Provide the [x, y] coordinate of the cell's center where the given text is located.  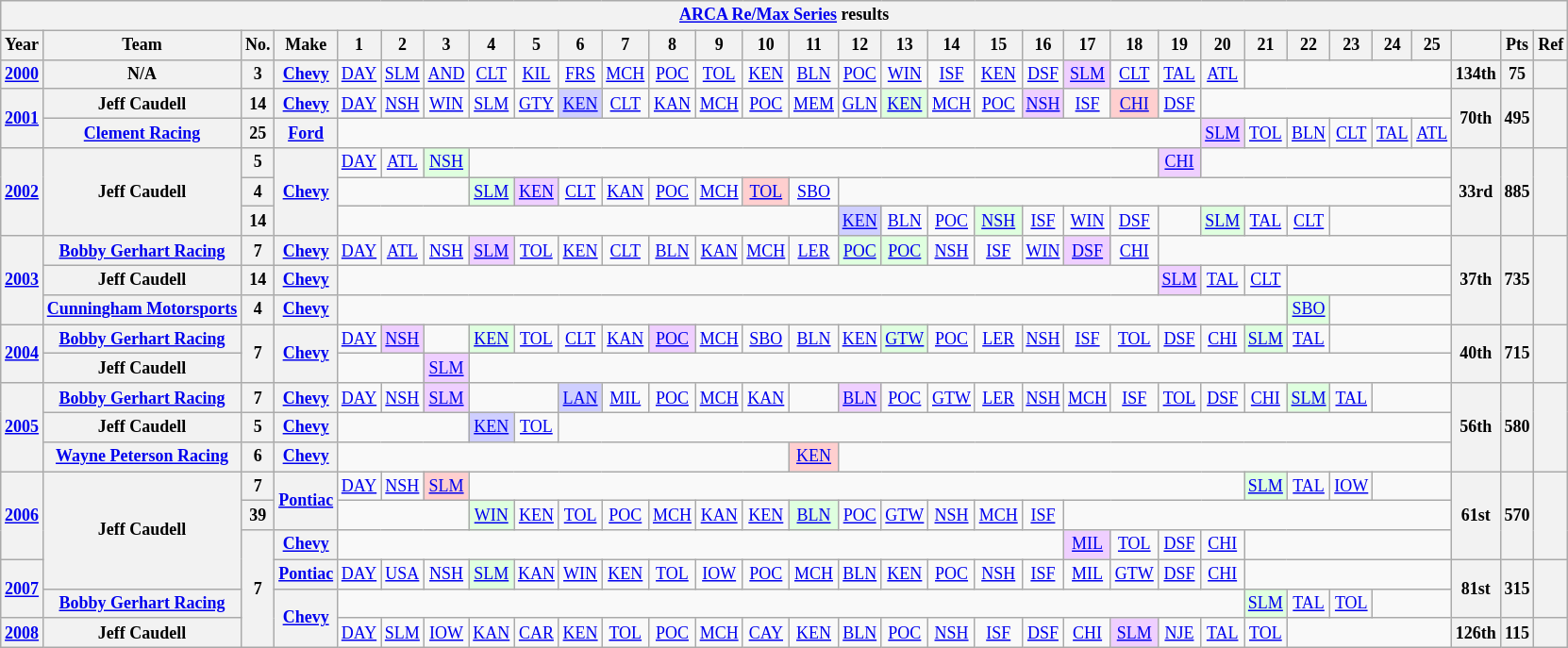
MEM [814, 104]
2002 [23, 192]
Wayne Peterson Racing [142, 457]
Make [306, 45]
Team [142, 45]
885 [1517, 192]
GTY [537, 104]
2008 [23, 632]
Ford [306, 132]
715 [1517, 354]
134th [1476, 74]
2 [403, 45]
735 [1517, 280]
40th [1476, 354]
CAR [537, 632]
LAN [580, 398]
Ref [1551, 45]
ARCA Re/Max Series results [785, 15]
2007 [23, 589]
2003 [23, 280]
2001 [23, 118]
56th [1476, 427]
CAY [766, 632]
33rd [1476, 192]
70th [1476, 118]
Year [23, 45]
N/A [142, 74]
20 [1223, 45]
NJE [1179, 632]
AND [446, 74]
23 [1351, 45]
GLN [859, 104]
315 [1517, 589]
81st [1476, 589]
2006 [23, 516]
18 [1134, 45]
19 [1179, 45]
24 [1393, 45]
39 [259, 515]
2004 [23, 354]
61st [1476, 516]
10 [766, 45]
37th [1476, 280]
16 [1043, 45]
1 [359, 45]
570 [1517, 516]
126th [1476, 632]
17 [1088, 45]
Cunningham Motorsports [142, 309]
FRS [580, 74]
15 [998, 45]
12 [859, 45]
580 [1517, 427]
9 [719, 45]
No. [259, 45]
Clement Racing [142, 132]
Pts [1517, 45]
USA [403, 573]
75 [1517, 74]
115 [1517, 632]
11 [814, 45]
KIL [537, 74]
8 [673, 45]
495 [1517, 118]
22 [1309, 45]
2000 [23, 74]
21 [1266, 45]
2005 [23, 427]
13 [905, 45]
